Find where the given text appears and provide that cell's center as [x, y] coordinate. 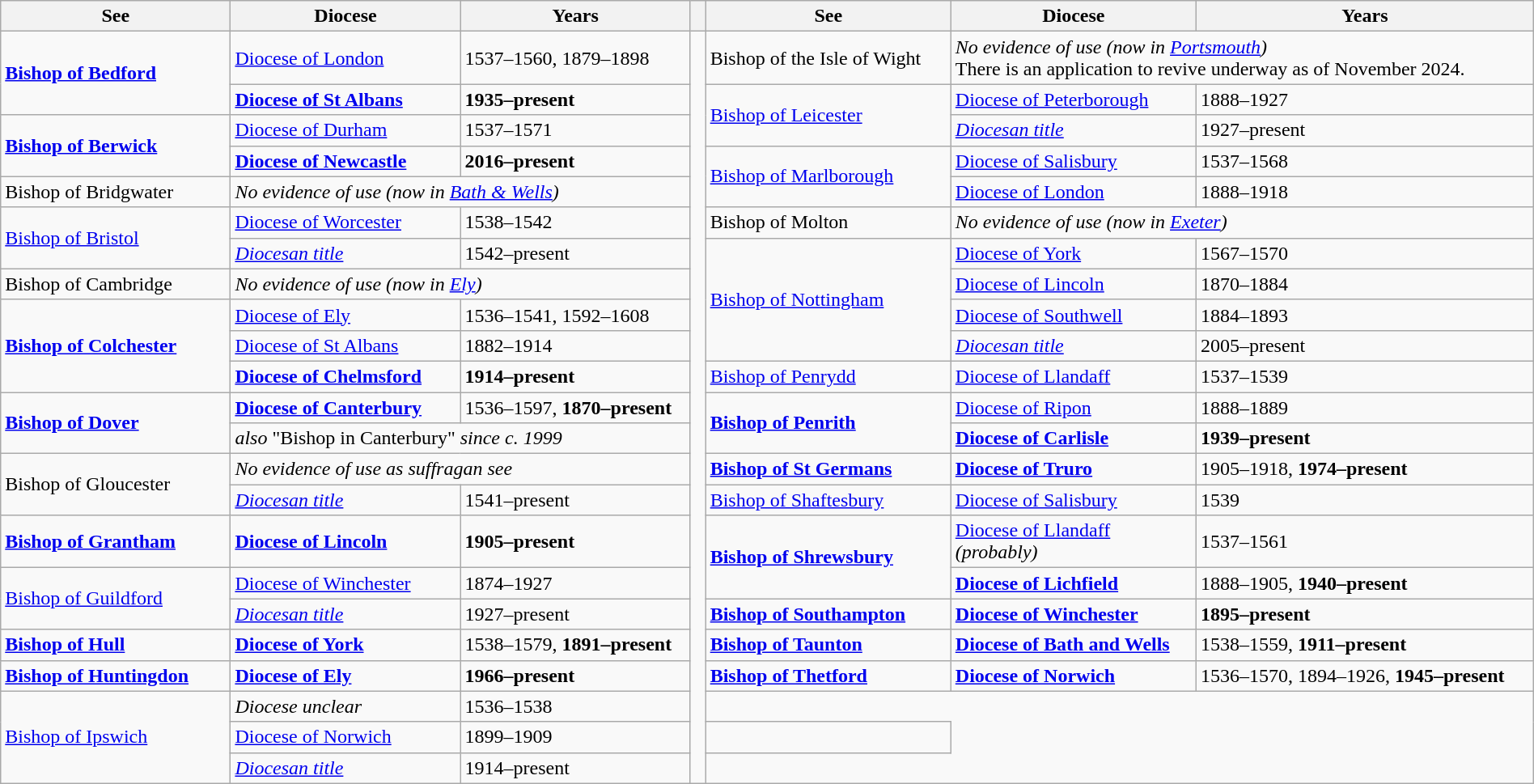
Bishop of Cambridge [116, 284]
Diocese of Truro [1073, 469]
Bishop of Gloucester [116, 485]
Bishop of Huntingdon [116, 676]
Bishop of Shrewsbury [828, 557]
Bishop of Bristol [116, 238]
Diocese of Lichfield [1073, 583]
1536–1570, 1894–1926, 1945–present [1364, 676]
1536–1541, 1592–1608 [575, 315]
Bishop of Colchester [116, 345]
1536–1538 [575, 706]
1538–1559, 1911–present [1364, 645]
No evidence of use (now in Ely) [460, 284]
No evidence of use (now in Exeter) [1242, 222]
2005–present [1364, 345]
Diocese unclear [345, 706]
1939–present [1364, 439]
Bishop of Dover [116, 422]
1888–1927 [1364, 100]
Bishop of Penrith [828, 422]
1888–1918 [1364, 192]
Bishop of Guildford [116, 599]
1884–1893 [1364, 315]
Bishop of the Isle of Wight [828, 58]
Diocese of Llandaff (probably) [1073, 542]
Diocese of Durham [345, 130]
Bishop of Ipswich [116, 737]
No evidence of use as suffragan see [460, 469]
1899–1909 [575, 737]
1895–present [1364, 614]
Bishop of Berwick [116, 146]
1541–present [575, 500]
Bishop of Molton [828, 222]
Diocese of Bath and Wells [1073, 645]
1536–1597, 1870–present [575, 407]
1888–1889 [1364, 407]
Bishop of Leicester [828, 115]
Bishop of Nottingham [828, 299]
1935–present [575, 100]
Bishop of Southampton [828, 614]
1537–1561 [1364, 542]
Bishop of Shaftesbury [828, 500]
Bishop of Bridgwater [116, 192]
1874–1927 [575, 583]
Diocese of Southwell [1073, 315]
1567–1570 [1364, 253]
1888–1905, 1940–present [1364, 583]
Bishop of St Germans [828, 469]
1537–1539 [1364, 376]
Bishop of Hull [116, 645]
No evidence of use (now in Portsmouth)There is an application to revive underway as of November 2024. [1242, 58]
1870–1884 [1364, 284]
1537–1560, 1879–1898 [575, 58]
Bishop of Penrydd [828, 376]
Diocese of Newcastle [345, 161]
1905–present [575, 542]
1966–present [575, 676]
Bishop of Bedford [116, 73]
1542–present [575, 253]
1538–1579, 1891–present [575, 645]
1539 [1364, 500]
Diocese of Chelmsford [345, 376]
also "Bishop in Canterbury" since c. 1999 [460, 439]
2016–present [575, 161]
Diocese of Worcester [345, 222]
1882–1914 [575, 345]
Diocese of Llandaff [1073, 376]
Diocese of Peterborough [1073, 100]
Diocese of Carlisle [1073, 439]
Bishop of Grantham [116, 542]
No evidence of use (now in Bath & Wells) [460, 192]
1537–1568 [1364, 161]
1537–1571 [575, 130]
Bishop of Marlborough [828, 176]
Diocese of Ripon [1073, 407]
1905–1918, 1974–present [1364, 469]
Bishop of Taunton [828, 645]
Bishop of Thetford [828, 676]
Diocese of Canterbury [345, 407]
1538–1542 [575, 222]
